Locate the cell with the specified text and output its (x, y) center coordinate. 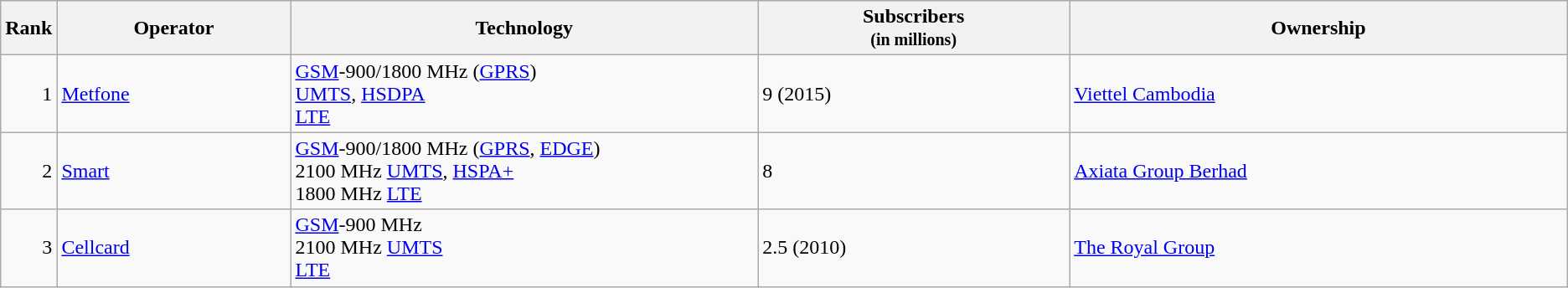
Axiata Group Berhad (1318, 171)
2 (28, 171)
1 (28, 94)
GSM-900/1800 MHz (GPRS, EDGE)2100 MHz UMTS, HSPA+1800 MHz LTE (524, 171)
GSM-900/1800 MHz (GPRS)UMTS, HSDPALTE (524, 94)
3 (28, 248)
Cellcard (174, 248)
Viettel Cambodia (1318, 94)
9 (2015) (914, 94)
Smart (174, 171)
Technology (524, 28)
GSM-900 MHz2100 MHz UMTSLTE (524, 248)
Ownership (1318, 28)
Metfone (174, 94)
Rank (28, 28)
Subscribers(in millions) (914, 28)
Operator (174, 28)
8 (914, 171)
The Royal Group (1318, 248)
2.5 (2010) (914, 248)
